Extract the (X, Y) coordinate from the center of the cell holding the provided text.  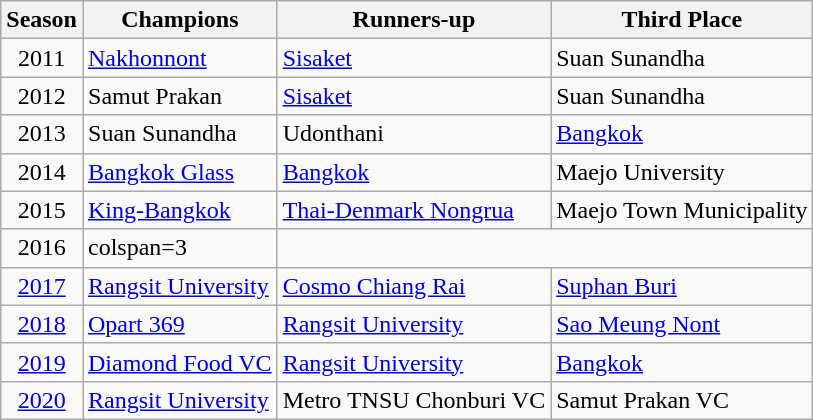
Nakhonnont (180, 58)
2014 (42, 172)
Season (42, 20)
Sao Meung Nont (682, 324)
Maejo University (682, 172)
2018 (42, 324)
Opart 369 (180, 324)
Maejo Town Municipality (682, 210)
King-Bangkok (180, 210)
2015 (42, 210)
2012 (42, 96)
colspan=3 (180, 248)
Cosmo Chiang Rai (414, 286)
Diamond Food VC (180, 362)
Runners-up (414, 20)
Udonthani (414, 134)
Suphan Buri (682, 286)
Samut Prakan VC (682, 400)
Bangkok Glass (180, 172)
2019 (42, 362)
2011 (42, 58)
2013 (42, 134)
Metro TNSU Chonburi VC (414, 400)
Thai-Denmark Nongrua (414, 210)
Samut Prakan (180, 96)
2016 (42, 248)
2017 (42, 286)
2020 (42, 400)
Third Place (682, 20)
Champions (180, 20)
